Determine the (X, Y) coordinate at the center of the cell enclosing the given text.  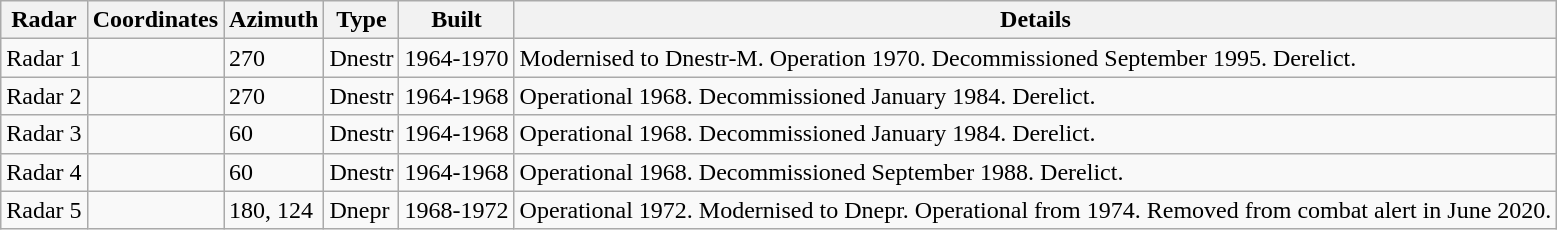
Radar 3 (44, 134)
Radar 1 (44, 58)
Operational 1972. Modernised to Dnepr. Operational from 1974. Removed from combat alert in June 2020. (1036, 210)
Modernised to Dnestr-M. Operation 1970. Decommissioned September 1995. Derelict. (1036, 58)
Radar 2 (44, 96)
1964-1970 (456, 58)
Operational 1968. Decommissioned September 1988. Derelict. (1036, 172)
1968-1972 (456, 210)
Type (362, 20)
Details (1036, 20)
Coordinates (155, 20)
Radar (44, 20)
180, 124 (274, 210)
Built (456, 20)
Radar 4 (44, 172)
Radar 5 (44, 210)
Azimuth (274, 20)
Dnepr (362, 210)
